Identify which cell holds the provided text, then report its [X, Y] central coordinate. 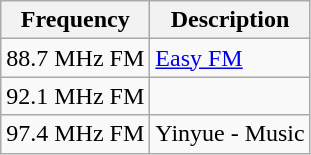
97.4 MHz FM [76, 134]
Easy FM [230, 58]
88.7 MHz FM [76, 58]
Yinyue - Music [230, 134]
Frequency [76, 20]
92.1 MHz FM [76, 96]
Description [230, 20]
